Output the [x, y] coordinate of the center of the cell containing the given text.  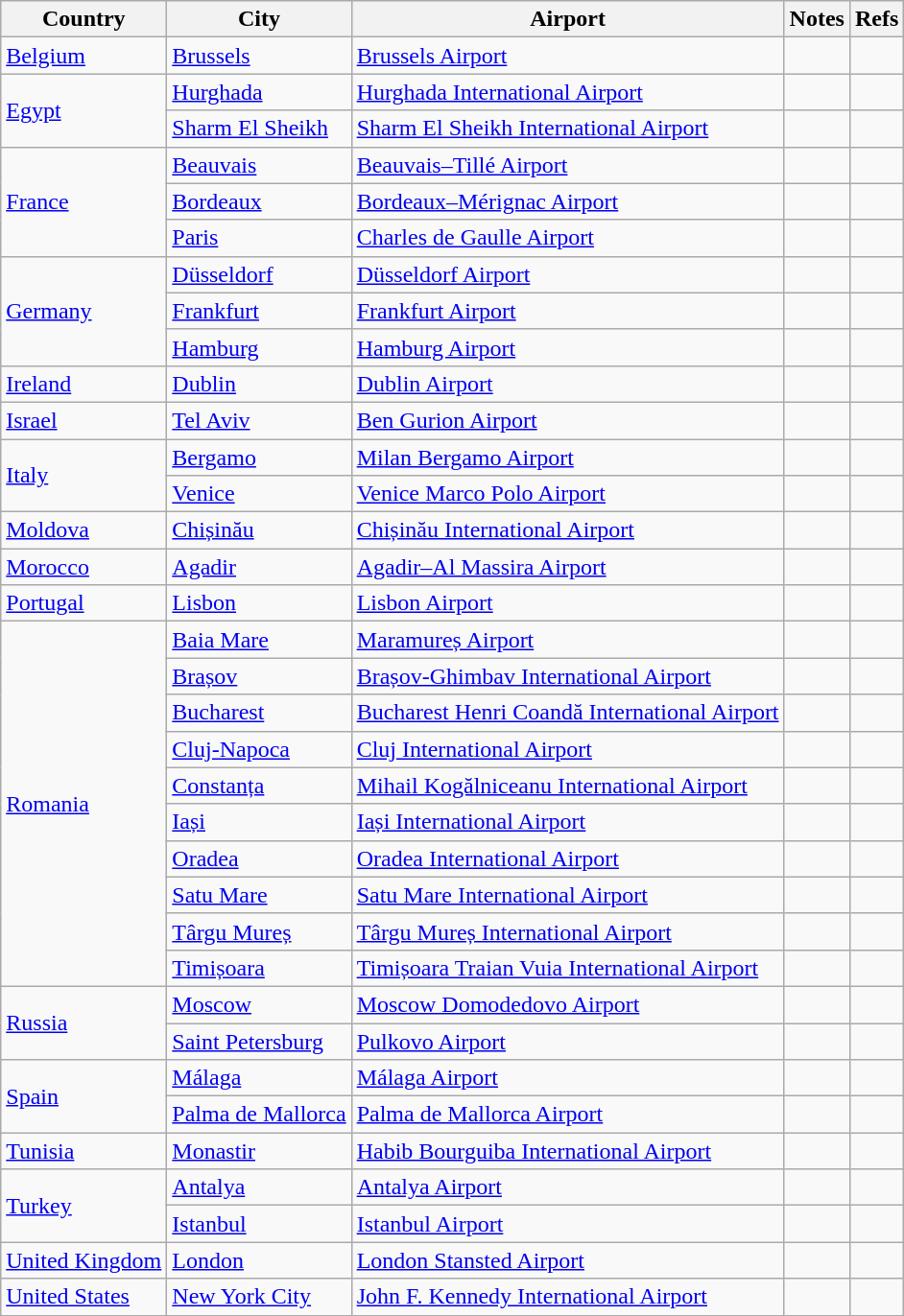
Saint Petersburg [259, 1041]
Bucharest Henri Coandă International Airport [568, 713]
Lisbon Airport [568, 603]
Portugal [84, 603]
Brussels [259, 56]
Bordeaux–Mérignac Airport [568, 201]
Refs [876, 19]
Country [84, 19]
Tunisia [84, 1151]
Chișinău [259, 530]
Málaga Airport [568, 1078]
Palma de Mallorca [259, 1115]
Turkey [84, 1206]
Spain [84, 1096]
Oradea [259, 858]
Mihail Kogălniceanu International Airport [568, 786]
Iași [259, 822]
Târgu Mureș [259, 931]
Ben Gurion Airport [568, 420]
Antalya [259, 1187]
Brașov [259, 676]
City [259, 19]
Frankfurt [259, 311]
Sharm El Sheikh International Airport [568, 129]
Dublin Airport [568, 384]
Ireland [84, 384]
London Stansted Airport [568, 1260]
Constanța [259, 786]
Cluj-Napoca [259, 749]
Maramureș Airport [568, 640]
Sharm El Sheikh [259, 129]
Belgium [84, 56]
Istanbul [259, 1224]
Morocco [84, 567]
Chișinău International Airport [568, 530]
Târgu Mureș International Airport [568, 931]
John F. Kennedy International Airport [568, 1297]
Cluj International Airport [568, 749]
Lisbon [259, 603]
United States [84, 1297]
Israel [84, 420]
New York City [259, 1297]
Hurghada [259, 92]
Charles de Gaulle Airport [568, 238]
Bergamo [259, 458]
Beauvais–Tillé Airport [568, 165]
Beauvais [259, 165]
Notes [817, 19]
Istanbul Airport [568, 1224]
United Kingdom [84, 1260]
Hamburg [259, 347]
Timișoara Traian Vuia International Airport [568, 968]
London [259, 1260]
Romania [84, 804]
Habib Bourguiba International Airport [568, 1151]
Frankfurt Airport [568, 311]
Bucharest [259, 713]
France [84, 201]
Milan Bergamo Airport [568, 458]
Russia [84, 1022]
Iași International Airport [568, 822]
Hamburg Airport [568, 347]
Satu Mare [259, 895]
Airport [568, 19]
Agadir–Al Massira Airport [568, 567]
Venice [259, 494]
Düsseldorf [259, 274]
Düsseldorf Airport [568, 274]
Palma de Mallorca Airport [568, 1115]
Egypt [84, 110]
Germany [84, 311]
Málaga [259, 1078]
Moldova [84, 530]
Timișoara [259, 968]
Moscow Domodedovo Airport [568, 1004]
Brașov-Ghimbav International Airport [568, 676]
Italy [84, 476]
Baia Mare [259, 640]
Satu Mare International Airport [568, 895]
Brussels Airport [568, 56]
Tel Aviv [259, 420]
Antalya Airport [568, 1187]
Hurghada International Airport [568, 92]
Pulkovo Airport [568, 1041]
Oradea International Airport [568, 858]
Agadir [259, 567]
Dublin [259, 384]
Moscow [259, 1004]
Monastir [259, 1151]
Venice Marco Polo Airport [568, 494]
Paris [259, 238]
Bordeaux [259, 201]
